Search for the cell housing the specified text and yield its [x, y] center coordinate. 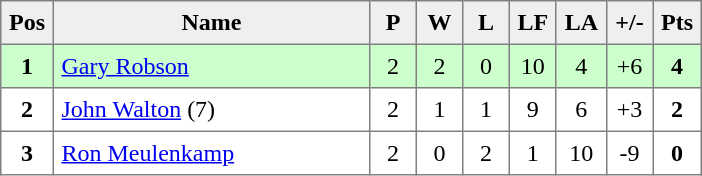
L [486, 23]
Name [211, 23]
+6 [629, 66]
John Walton (7) [211, 110]
LA [581, 23]
9 [532, 110]
Gary Robson [211, 66]
Pos [27, 23]
-9 [629, 153]
3 [27, 153]
P [393, 23]
+/- [629, 23]
+3 [629, 110]
Ron Meulenkamp [211, 153]
6 [581, 110]
W [439, 23]
Pts [677, 23]
LF [532, 23]
